Capture the cell that displays the provided text and extract its (x, y) central coordinate. 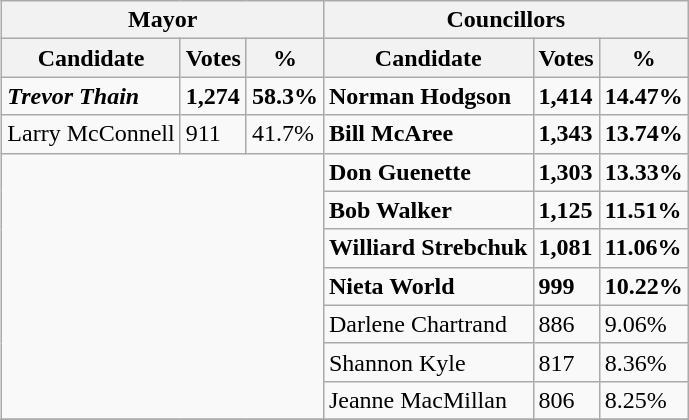
Nieta World (428, 286)
911 (213, 134)
Shannon Kyle (428, 362)
1,081 (566, 248)
Norman Hodgson (428, 96)
41.7% (284, 134)
999 (566, 286)
1,303 (566, 172)
817 (566, 362)
Councillors (506, 20)
806 (566, 400)
11.51% (644, 210)
1,343 (566, 134)
8.25% (644, 400)
Larry McConnell (91, 134)
10.22% (644, 286)
13.33% (644, 172)
1,125 (566, 210)
Jeanne MacMillan (428, 400)
Bob Walker (428, 210)
Williard Strebchuk (428, 248)
1,274 (213, 96)
Trevor Thain (91, 96)
Darlene Chartrand (428, 324)
Bill McAree (428, 134)
11.06% (644, 248)
886 (566, 324)
9.06% (644, 324)
Mayor (163, 20)
8.36% (644, 362)
58.3% (284, 96)
13.74% (644, 134)
1,414 (566, 96)
14.47% (644, 96)
Don Guenette (428, 172)
